Locate the cell with the specified text and output its [X, Y] center coordinate. 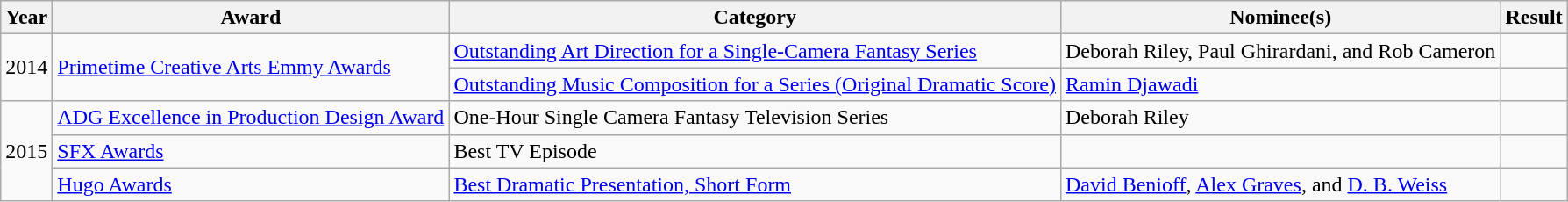
Outstanding Art Direction for a Single-Camera Fantasy Series [755, 51]
Category [755, 18]
Ramin Djawadi [1280, 84]
SFX Awards [251, 151]
Primetime Creative Arts Emmy Awards [251, 68]
Deborah Riley [1280, 118]
Best TV Episode [755, 151]
Deborah Riley, Paul Ghirardani, and Rob Cameron [1280, 51]
Result [1534, 18]
Nominee(s) [1280, 18]
ADG Excellence in Production Design Award [251, 118]
2015 [26, 151]
Outstanding Music Composition for a Series (Original Dramatic Score) [755, 84]
2014 [26, 68]
David Benioff, Alex Graves, and D. B. Weiss [1280, 184]
Year [26, 18]
Award [251, 18]
Hugo Awards [251, 184]
One-Hour Single Camera Fantasy Television Series [755, 118]
Best Dramatic Presentation, Short Form [755, 184]
